Pinpoint the cell where the given text exists, returning its (x, y) midpoint coordinate. 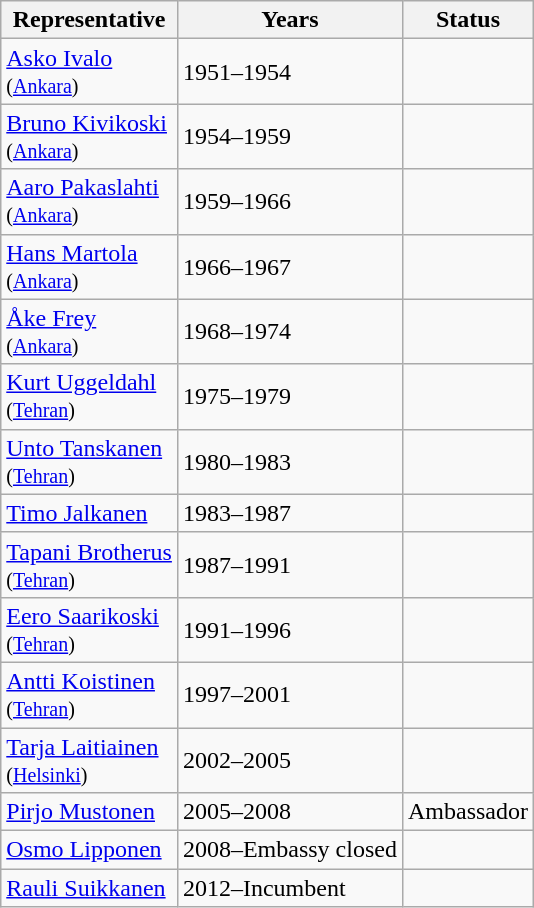
Åke Frey (Ankara) (90, 332)
1975–1979 (290, 396)
1983–1987 (290, 513)
Status (468, 20)
Osmo Lipponen (90, 850)
1980–1983 (290, 462)
Antti Koistinen (Tehran) (90, 694)
1966–1967 (290, 266)
Ambassador (468, 812)
Years (290, 20)
1997–2001 (290, 694)
Rauli Suikkanen (90, 888)
Kurt Uggeldahl (Tehran) (90, 396)
2005–2008 (290, 812)
Aaro Pakaslahti (Ankara) (90, 202)
Hans Martola (Ankara) (90, 266)
Eero Saarikoski (Tehran) (90, 630)
Timo Jalkanen (90, 513)
Tapani Brotherus (Tehran) (90, 564)
2002–2005 (290, 760)
Pirjo Mustonen (90, 812)
1991–1996 (290, 630)
1968–1974 (290, 332)
Bruno Kivikoski (Ankara) (90, 136)
1987–1991 (290, 564)
2008–Embassy closed (290, 850)
Asko Ivalo (Ankara) (90, 72)
Unto Tanskanen (Tehran) (90, 462)
2012–Incumbent (290, 888)
1954–1959 (290, 136)
Tarja Laitiainen(Helsinki) (90, 760)
Representative (90, 20)
1959–1966 (290, 202)
1951–1954 (290, 72)
